Extract the (x, y) coordinate from the center of the cell holding the provided text.  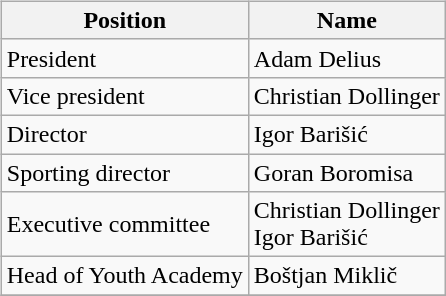
Position (124, 20)
Adam Delius (346, 58)
Igor Barišić (346, 134)
President (124, 58)
Christian Dollinger (346, 96)
Head of Youth Academy (124, 276)
Vice president (124, 96)
Executive committee (124, 224)
Goran Boromisa (346, 173)
Christian DollingerIgor Barišić (346, 224)
Name (346, 20)
Director (124, 134)
Sporting director (124, 173)
Boštjan Miklič (346, 276)
